Find where the given text appears and provide that cell's center as (X, Y) coordinate. 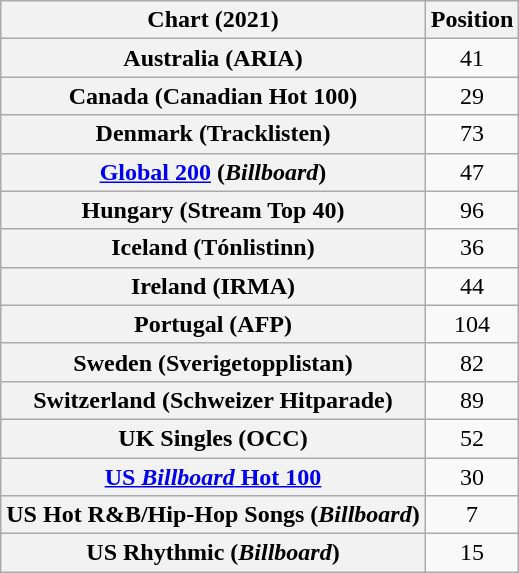
Ireland (IRMA) (213, 286)
Denmark (Tracklisten) (213, 134)
73 (472, 134)
30 (472, 477)
89 (472, 400)
36 (472, 248)
104 (472, 324)
15 (472, 553)
52 (472, 438)
Position (472, 20)
82 (472, 362)
Switzerland (Schweizer Hitparade) (213, 400)
Chart (2021) (213, 20)
7 (472, 515)
44 (472, 286)
UK Singles (OCC) (213, 438)
Global 200 (Billboard) (213, 172)
96 (472, 210)
Australia (ARIA) (213, 58)
41 (472, 58)
Hungary (Stream Top 40) (213, 210)
Iceland (Tónlistinn) (213, 248)
Canada (Canadian Hot 100) (213, 96)
US Billboard Hot 100 (213, 477)
Portugal (AFP) (213, 324)
47 (472, 172)
US Rhythmic (Billboard) (213, 553)
US Hot R&B/Hip-Hop Songs (Billboard) (213, 515)
29 (472, 96)
Sweden (Sverigetopplistan) (213, 362)
